Search for the cell housing the specified text and yield its (X, Y) center coordinate. 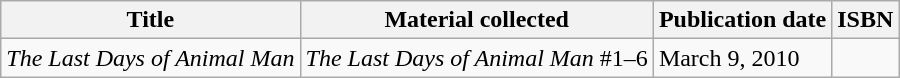
Material collected (476, 20)
March 9, 2010 (742, 58)
ISBN (866, 20)
The Last Days of Animal Man (150, 58)
Publication date (742, 20)
Title (150, 20)
The Last Days of Animal Man #1–6 (476, 58)
